Extract the [x, y] coordinate from the center of the cell holding the provided text.  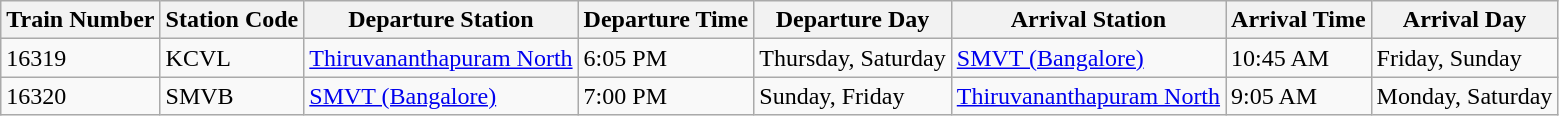
9:05 AM [1299, 96]
16319 [80, 58]
7:00 PM [666, 96]
Friday, Sunday [1464, 58]
Departure Station [441, 20]
KCVL [232, 58]
16320 [80, 96]
Departure Day [852, 20]
Arrival Time [1299, 20]
Monday, Saturday [1464, 96]
Arrival Day [1464, 20]
Arrival Station [1088, 20]
Departure Time [666, 20]
Thursday, Saturday [852, 58]
SMVB [232, 96]
10:45 AM [1299, 58]
Train Number [80, 20]
6:05 PM [666, 58]
Sunday, Friday [852, 96]
Station Code [232, 20]
